From the cell containing the given text, extract its center point as (x, y) coordinate. 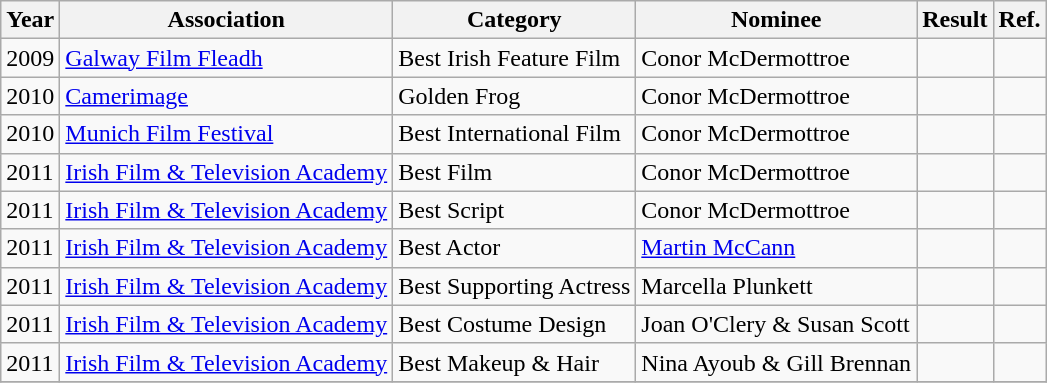
Joan O'Clery & Susan Scott (776, 324)
Golden Frog (514, 96)
Nina Ayoub & Gill Brennan (776, 362)
Galway Film Fleadh (226, 58)
Camerimage (226, 96)
Best Irish Feature Film (514, 58)
Best Costume Design (514, 324)
Best Script (514, 210)
Best International Film (514, 134)
Munich Film Festival (226, 134)
Best Supporting Actress (514, 286)
Martin McCann (776, 248)
Best Makeup & Hair (514, 362)
Year (30, 20)
2009 (30, 58)
Nominee (776, 20)
Ref. (1020, 20)
Best Actor (514, 248)
Marcella Plunkett (776, 286)
Association (226, 20)
Result (955, 20)
Category (514, 20)
Best Film (514, 172)
